Pinpoint the cell where the given text exists, returning its (x, y) midpoint coordinate. 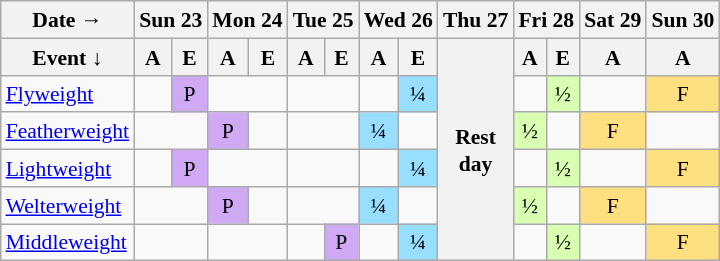
Sun 23 (170, 20)
Wed 26 (398, 20)
Event ↓ (68, 56)
Sun 30 (682, 20)
Date → (68, 20)
Lightweight (68, 168)
Sat 29 (612, 20)
Welterweight (68, 204)
Restday (476, 150)
Tue 25 (324, 20)
Featherweight (68, 130)
Flyweight (68, 94)
Middleweight (68, 242)
Mon 24 (247, 20)
Thu 27 (476, 20)
Fri 28 (546, 20)
